Find where the given text appears and provide that cell's center as [X, Y] coordinate. 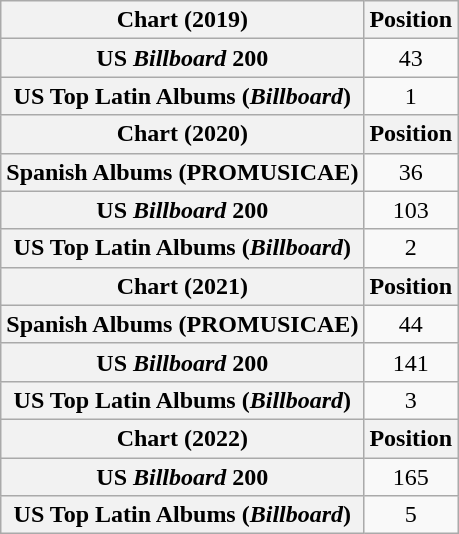
44 [411, 324]
Chart (2021) [182, 286]
43 [411, 58]
3 [411, 400]
36 [411, 172]
103 [411, 210]
2 [411, 248]
Chart (2020) [182, 134]
165 [411, 477]
1 [411, 96]
5 [411, 515]
141 [411, 362]
Chart (2019) [182, 20]
Chart (2022) [182, 438]
